Detect which cell encompasses the target text, then output its (X, Y) center coordinate. 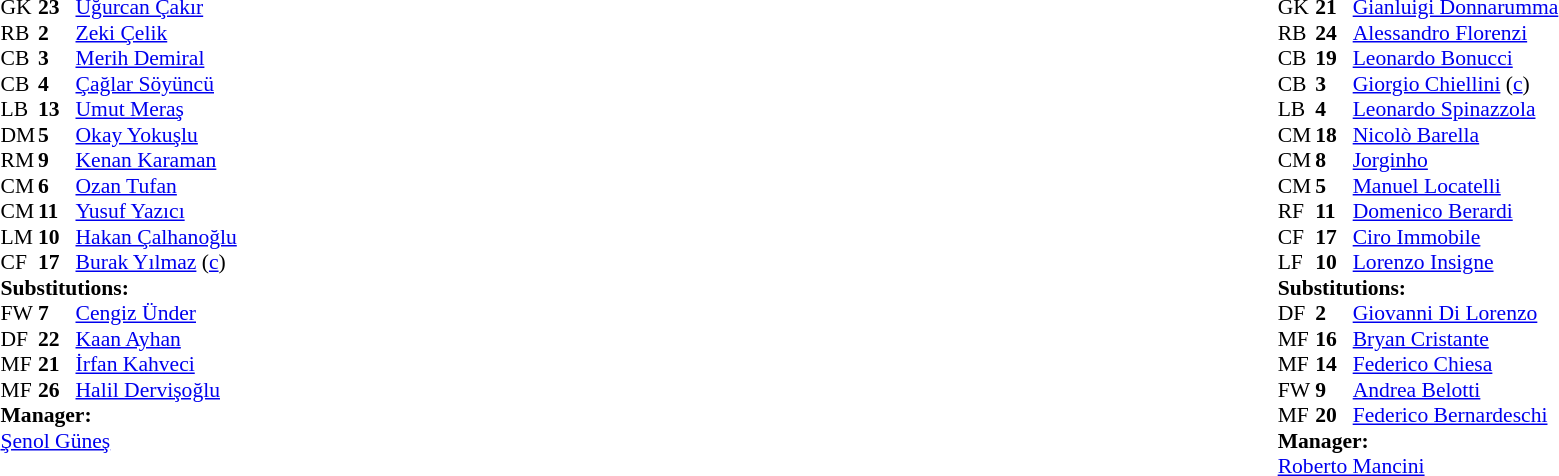
Ozan Tufan (156, 186)
Kenan Karaman (156, 161)
16 (1334, 339)
20 (1334, 415)
RM (19, 161)
8 (1334, 161)
Umut Meraş (156, 109)
Nicolò Barella (1456, 135)
Bryan Cristante (1456, 339)
Giovanni Di Lorenzo (1456, 313)
13 (57, 109)
Okay Yokuşlu (156, 135)
Alessandro Florenzi (1456, 33)
DM (19, 135)
İrfan Kahveci (156, 365)
22 (57, 339)
7 (57, 313)
Giorgio Chiellini (c) (1456, 84)
14 (1334, 365)
Ciro Immobile (1456, 237)
RF (1297, 211)
Hakan Çalhanoğlu (156, 237)
Federico Bernardeschi (1456, 415)
Jorginho (1456, 161)
Lorenzo Insigne (1456, 263)
Merih Demiral (156, 59)
LM (19, 237)
Cengiz Ünder (156, 313)
Domenico Berardi (1456, 211)
18 (1334, 135)
6 (57, 186)
Çağlar Söyüncü (156, 84)
Şenol Güneş (118, 441)
Federico Chiesa (1456, 365)
24 (1334, 33)
Yusuf Yazıcı (156, 211)
Kaan Ayhan (156, 339)
Andrea Belotti (1456, 390)
Leonardo Bonucci (1456, 59)
Zeki Çelik (156, 33)
Manuel Locatelli (1456, 186)
LF (1297, 263)
Halil Dervişoğlu (156, 390)
21 (57, 365)
Leonardo Spinazzola (1456, 109)
26 (57, 390)
Burak Yılmaz (c) (156, 263)
19 (1334, 59)
